Return the (X, Y) coordinate for the center point of the cell that contains the specified text.  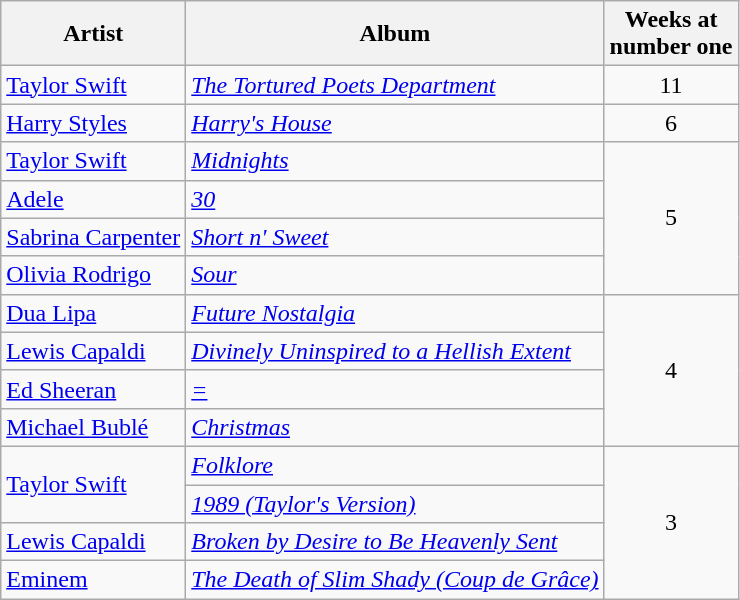
4 (671, 370)
Album (395, 34)
Sour (395, 275)
The Tortured Poets Department (395, 85)
Michael Bublé (94, 427)
Olivia Rodrigo (94, 275)
Short n' Sweet (395, 237)
Harry Styles (94, 123)
30 (395, 199)
The Death of Slim Shady (Coup de Grâce) (395, 580)
Christmas (395, 427)
3 (671, 522)
Artist (94, 34)
Adele (94, 199)
Sabrina Carpenter (94, 237)
Harry's House (395, 123)
Midnights (395, 161)
11 (671, 85)
Broken by Desire to Be Heavenly Sent (395, 542)
Eminem (94, 580)
1989 (Taylor's Version) (395, 503)
Weeks atnumber one (671, 34)
Dua Lipa (94, 313)
6 (671, 123)
Future Nostalgia (395, 313)
Ed Sheeran (94, 389)
Folklore (395, 465)
5 (671, 218)
Divinely Uninspired to a Hellish Extent (395, 351)
= (395, 389)
